Identify which cell holds the provided text, then report its [x, y] central coordinate. 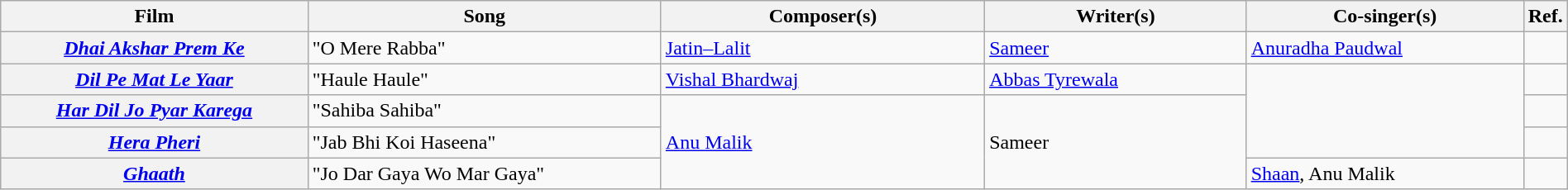
"O Mere Rabba" [485, 48]
Jatin–Lalit [822, 48]
Dil Pe Mat Le Yaar [154, 79]
Song [485, 17]
Vishal Bhardwaj [822, 79]
Abbas Tyrewala [1116, 79]
"Jab Bhi Koi Haseena" [485, 142]
Writer(s) [1116, 17]
Hera Pheri [154, 142]
Shaan, Anu Malik [1384, 173]
Co-singer(s) [1384, 17]
Ghaath [154, 173]
Anuradha Paudwal [1384, 48]
"Jo Dar Gaya Wo Mar Gaya" [485, 173]
"Haule Haule" [485, 79]
"Sahiba Sahiba" [485, 111]
Composer(s) [822, 17]
Ref. [1545, 17]
Film [154, 17]
Har Dil Jo Pyar Karega [154, 111]
Dhai Akshar Prem Ke [154, 48]
Anu Malik [822, 142]
